Search for the cell housing the specified text and yield its [X, Y] center coordinate. 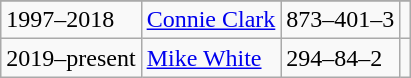
873–401–3 [340, 20]
Connie Clark [211, 20]
2019–present [71, 58]
1997–2018 [71, 20]
294–84–2 [340, 58]
Mike White [211, 58]
